Determine the [X, Y] coordinate at the center of the cell enclosing the given text.  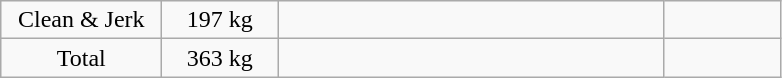
197 kg [220, 20]
Clean & Jerk [82, 20]
363 kg [220, 58]
Total [82, 58]
